Scan for the cell matching the given text and deliver its [X, Y] coordinate at center. 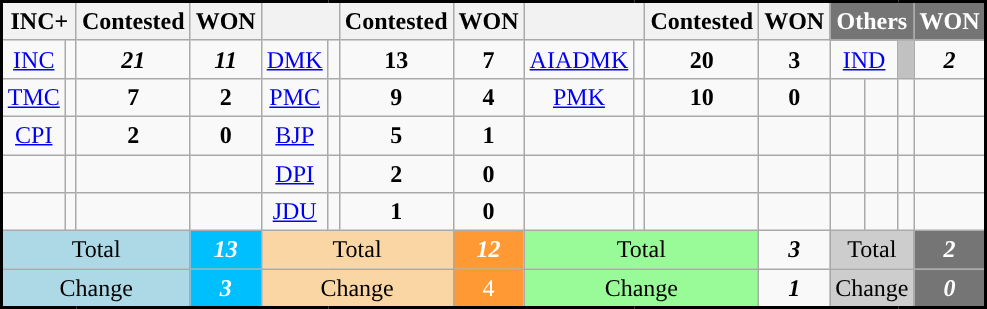
Others [872, 22]
DPI [294, 173]
JDU [294, 212]
AIADMK [579, 59]
20 [702, 59]
5 [396, 135]
PMC [294, 97]
11 [226, 59]
TMC [34, 97]
IND [864, 59]
21 [133, 59]
CPI [34, 135]
10 [702, 97]
INC+ [40, 22]
9 [396, 97]
PMK [579, 97]
BJP [294, 135]
INC [34, 59]
DMK [294, 59]
12 [488, 250]
